Return the [X, Y] coordinate for the center point of the cell that contains the specified text.  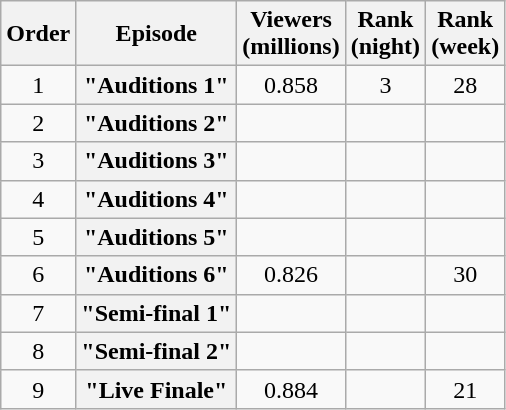
6 [38, 275]
"Semi-final 1" [156, 313]
8 [38, 351]
7 [38, 313]
28 [466, 85]
30 [466, 275]
0.858 [291, 85]
0.826 [291, 275]
Episode [156, 34]
5 [38, 237]
4 [38, 199]
21 [466, 389]
"Auditions 4" [156, 199]
Rank(night) [385, 34]
Viewers(millions) [291, 34]
"Semi-final 2" [156, 351]
Rank(week) [466, 34]
"Auditions 2" [156, 123]
1 [38, 85]
"Live Finale" [156, 389]
"Auditions 1" [156, 85]
9 [38, 389]
0.884 [291, 389]
2 [38, 123]
"Auditions 5" [156, 237]
Order [38, 34]
"Auditions 6" [156, 275]
"Auditions 3" [156, 161]
